Determine the [X, Y] coordinate at the center of the cell enclosing the given text.  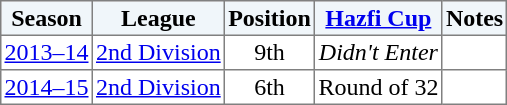
League [158, 18]
Position [269, 18]
Didn't Enter [379, 52]
2014–15 [47, 87]
9th [269, 52]
Round of 32 [379, 87]
Notes [474, 18]
6th [269, 87]
Season [47, 18]
2013–14 [47, 52]
Hazfi Cup [379, 18]
